Locate the cell with the specified text and output its (x, y) center coordinate. 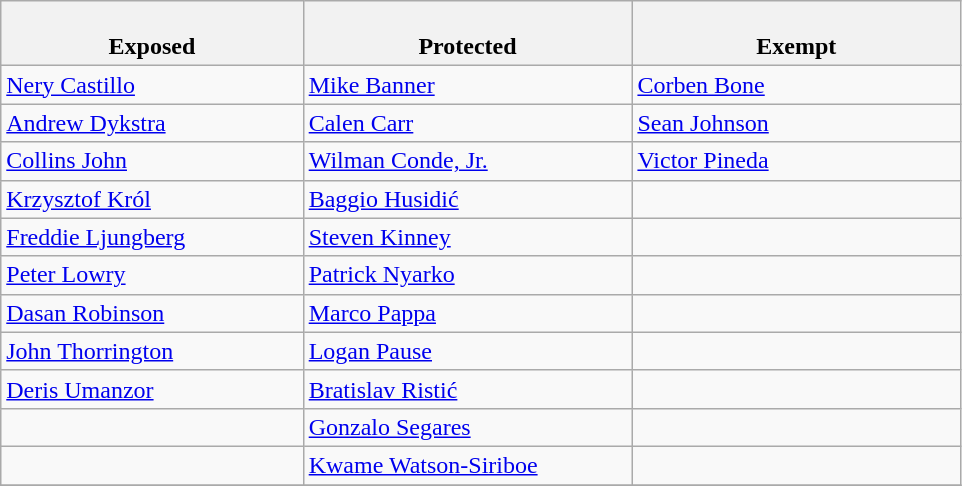
Mike Banner (468, 85)
Sean Johnson (796, 123)
Exposed (152, 34)
Freddie Ljungberg (152, 237)
Corben Bone (796, 85)
Deris Umanzor (152, 389)
Victor Pineda (796, 161)
Krzysztof Król (152, 199)
Dasan Robinson (152, 313)
Andrew Dykstra (152, 123)
Collins John (152, 161)
Marco Pappa (468, 313)
Bratislav Ristić (468, 389)
Peter Lowry (152, 275)
John Thorrington (152, 351)
Steven Kinney (468, 237)
Exempt (796, 34)
Nery Castillo (152, 85)
Kwame Watson-Siriboe (468, 465)
Logan Pause (468, 351)
Patrick Nyarko (468, 275)
Wilman Conde, Jr. (468, 161)
Baggio Husidić (468, 199)
Protected (468, 34)
Gonzalo Segares (468, 427)
Calen Carr (468, 123)
